For the text-containing cell, return its midpoint in (x, y) coordinate format. 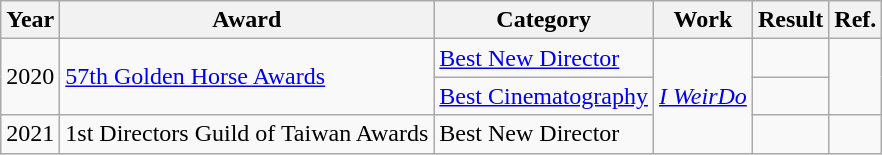
2021 (30, 134)
Work (704, 20)
2020 (30, 77)
Year (30, 20)
Best Cinematography (544, 96)
Category (544, 20)
Award (247, 20)
Result (790, 20)
Ref. (856, 20)
57th Golden Horse Awards (247, 77)
1st Directors Guild of Taiwan Awards (247, 134)
I WeirDo (704, 96)
